Find where the given text appears and provide that cell's center as (x, y) coordinate. 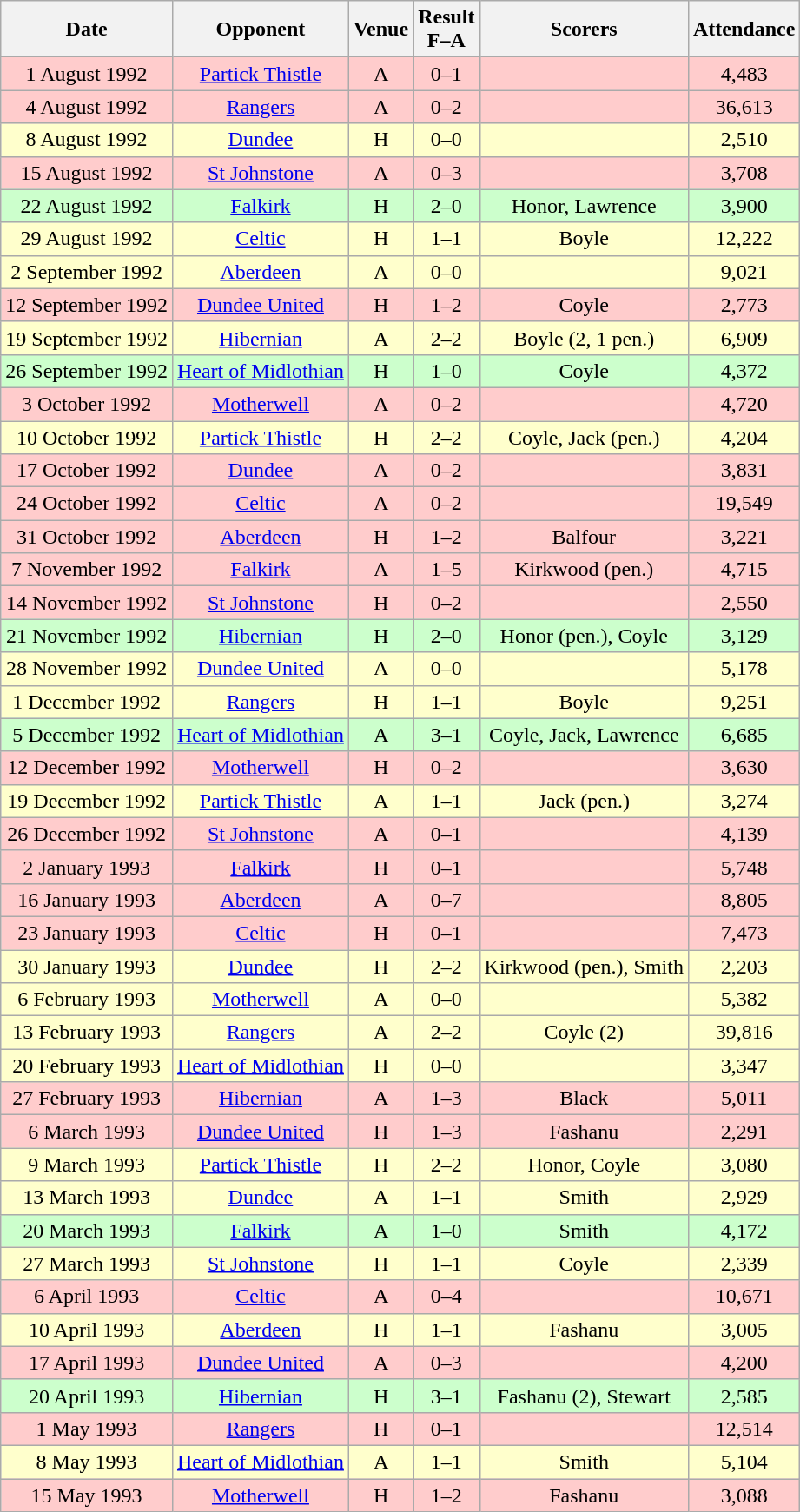
27 March 1993 (87, 1264)
12 December 1992 (87, 768)
3,129 (744, 636)
20 March 1993 (87, 1231)
3,347 (744, 1066)
17 April 1993 (87, 1363)
3,088 (744, 1495)
30 January 1993 (87, 967)
5,748 (744, 867)
12,514 (744, 1429)
36,613 (744, 107)
4,483 (744, 74)
17 October 1992 (87, 471)
29 August 1992 (87, 239)
Opponent (261, 30)
6,909 (744, 338)
22 August 1992 (87, 206)
13 March 1993 (87, 1198)
7,473 (744, 933)
8,805 (744, 900)
13 February 1993 (87, 1033)
Coyle, Jack (pen.) (584, 437)
9,021 (744, 272)
1 December 1992 (87, 702)
12,222 (744, 239)
2,291 (744, 1132)
Honor, Lawrence (584, 206)
9,251 (744, 702)
21 November 1992 (87, 636)
3,630 (744, 768)
6,685 (744, 735)
0–7 (446, 900)
6 April 1993 (87, 1297)
Coyle (2) (584, 1033)
10 October 1992 (87, 437)
2,929 (744, 1198)
26 December 1992 (87, 834)
1 August 1992 (87, 74)
Venue (380, 30)
20 February 1993 (87, 1066)
39,816 (744, 1033)
1 May 1993 (87, 1429)
14 November 1992 (87, 603)
8 August 1992 (87, 140)
3 October 1992 (87, 404)
2 January 1993 (87, 867)
3,708 (744, 173)
4,172 (744, 1231)
Fashanu (2), Stewart (584, 1396)
2,510 (744, 140)
0–4 (446, 1297)
Honor (pen.), Coyle (584, 636)
10 April 1993 (87, 1330)
3,080 (744, 1165)
2,550 (744, 603)
28 November 1992 (87, 669)
19,549 (744, 504)
23 January 1993 (87, 933)
19 December 1992 (87, 801)
4 August 1992 (87, 107)
2,203 (744, 967)
24 October 1992 (87, 504)
15 May 1993 (87, 1495)
1–5 (446, 570)
10,671 (744, 1297)
Coyle, Jack, Lawrence (584, 735)
Attendance (744, 30)
3,221 (744, 537)
3,900 (744, 206)
4,715 (744, 570)
12 September 1992 (87, 305)
5,382 (744, 1000)
16 January 1993 (87, 900)
9 March 1993 (87, 1165)
7 November 1992 (87, 570)
Jack (pen.) (584, 801)
2,585 (744, 1396)
3,831 (744, 471)
4,139 (744, 834)
2,773 (744, 305)
20 April 1993 (87, 1396)
ResultF–A (446, 30)
Kirkwood (pen.) (584, 570)
2,339 (744, 1264)
Date (87, 30)
Honor, Coyle (584, 1165)
5,178 (744, 669)
26 September 1992 (87, 371)
8 May 1993 (87, 1462)
31 October 1992 (87, 537)
4,204 (744, 437)
6 February 1993 (87, 1000)
4,372 (744, 371)
5,011 (744, 1099)
3,274 (744, 801)
Kirkwood (pen.), Smith (584, 967)
6 March 1993 (87, 1132)
Scorers (584, 30)
19 September 1992 (87, 338)
5,104 (744, 1462)
Balfour (584, 537)
4,720 (744, 404)
5 December 1992 (87, 735)
4,200 (744, 1363)
3,005 (744, 1330)
15 August 1992 (87, 173)
Boyle (2, 1 pen.) (584, 338)
Black (584, 1099)
27 February 1993 (87, 1099)
2 September 1992 (87, 272)
